Scan for the cell matching the given text and deliver its (X, Y) coordinate at center. 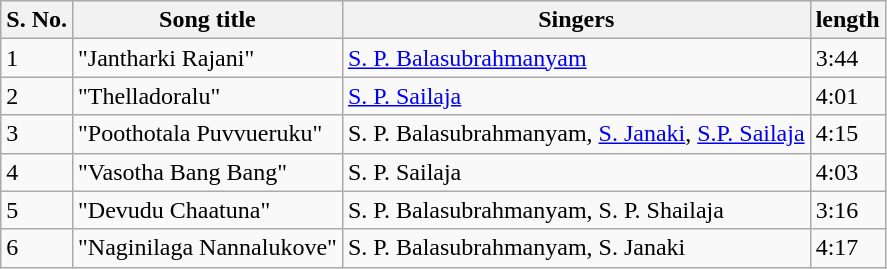
4:03 (848, 172)
4:15 (848, 134)
S. No. (37, 20)
S. P. Balasubrahmanyam, S. Janaki (576, 248)
S. P. Balasubrahmanyam, S. Janaki, S.P. Sailaja (576, 134)
6 (37, 248)
"Thelladoralu" (207, 96)
5 (37, 210)
Song title (207, 20)
"Poothotala Puvvueruku" (207, 134)
S. P. Balasubrahmanyam, S. P. Shailaja (576, 210)
3:16 (848, 210)
3 (37, 134)
"Vasotha Bang Bang" (207, 172)
4:01 (848, 96)
S. P. Balasubrahmanyam (576, 58)
length (848, 20)
2 (37, 96)
Singers (576, 20)
4:17 (848, 248)
3:44 (848, 58)
"Devudu Chaatuna" (207, 210)
4 (37, 172)
"Jantharki Rajani" (207, 58)
"Naginilaga Nannalukove" (207, 248)
1 (37, 58)
